Scan for the cell matching the given text and deliver its [X, Y] coordinate at center. 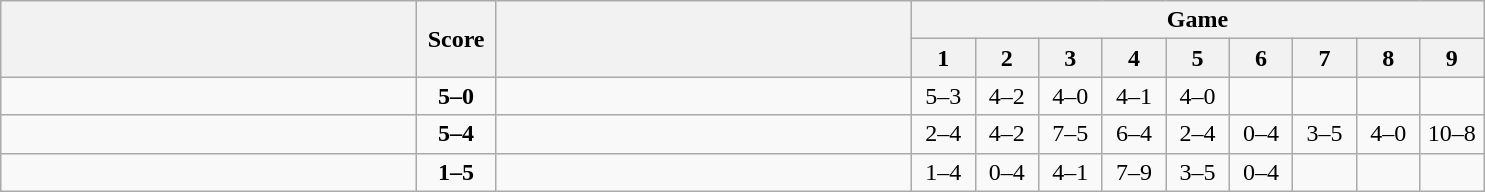
5–4 [456, 134]
5 [1198, 58]
1 [943, 58]
1–5 [456, 172]
7 [1325, 58]
8 [1388, 58]
Game [1197, 20]
4 [1134, 58]
7–9 [1134, 172]
10–8 [1452, 134]
9 [1452, 58]
6–4 [1134, 134]
3 [1071, 58]
7–5 [1071, 134]
Score [456, 39]
6 [1261, 58]
2 [1007, 58]
1–4 [943, 172]
5–3 [943, 96]
5–0 [456, 96]
